Capture the cell that displays the provided text and extract its (x, y) central coordinate. 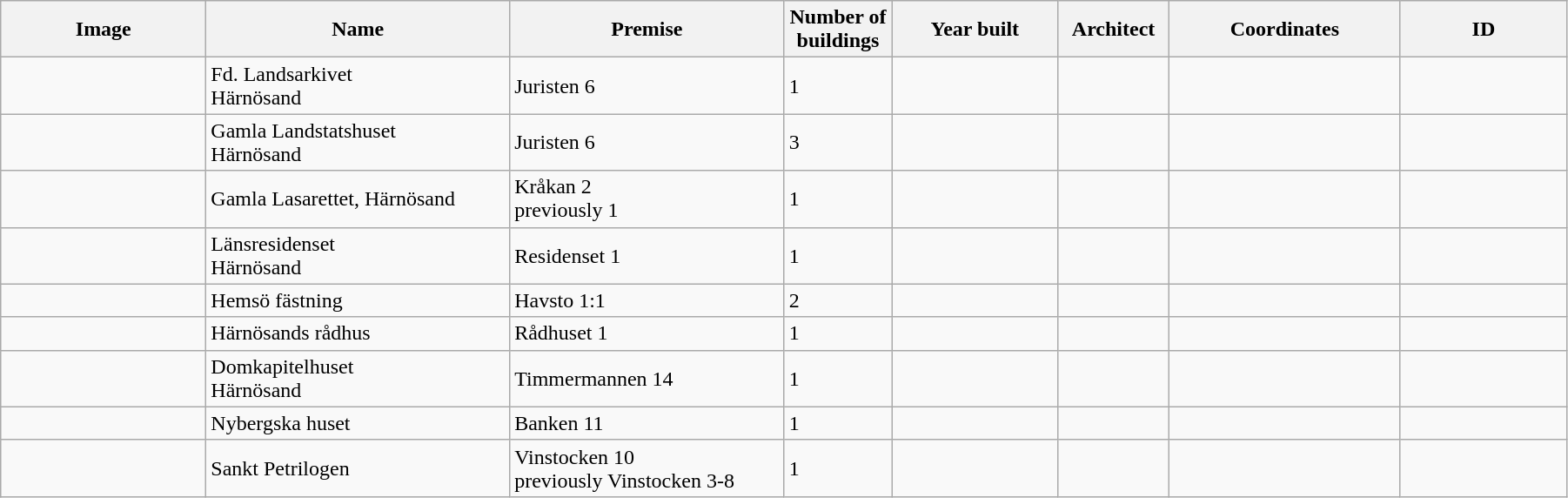
Coordinates (1284, 30)
Hemsö fästning (358, 300)
Nybergska huset (358, 423)
Banken 11 (647, 423)
2 (838, 300)
Vinstocken 10previously Vinstocken 3-8 (647, 468)
Name (358, 30)
Gamla Lasarettet, Härnösand (358, 199)
Havsto 1:1 (647, 300)
Year built (975, 30)
Kråkan 2previously 1 (647, 199)
DomkapitelhusetHärnösand (358, 378)
Residenset 1 (647, 256)
LänsresidensetHärnösand (358, 256)
Timmermannen 14 (647, 378)
Härnösands rådhus (358, 333)
3 (838, 143)
Number ofbuildings (838, 30)
Sankt Petrilogen (358, 468)
Fd. LandsarkivetHärnösand (358, 85)
Image (104, 30)
Gamla LandstatshusetHärnösand (358, 143)
ID (1483, 30)
Rådhuset 1 (647, 333)
Premise (647, 30)
Architect (1114, 30)
